Pinpoint the cell where the given text exists, returning its [x, y] midpoint coordinate. 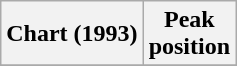
Chart (1993) [72, 34]
Peakposition [189, 34]
